For the text-containing cell, return its midpoint in (x, y) coordinate format. 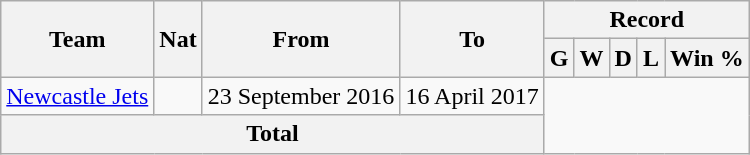
23 September 2016 (301, 96)
16 April 2017 (472, 96)
W (592, 58)
Nat (178, 39)
Total (273, 134)
L (650, 58)
Win % (708, 58)
G (559, 58)
Newcastle Jets (78, 96)
D (623, 58)
From (301, 39)
Team (78, 39)
Record (646, 20)
To (472, 39)
